Provide the [X, Y] coordinate of the cell's center where the given text is located.  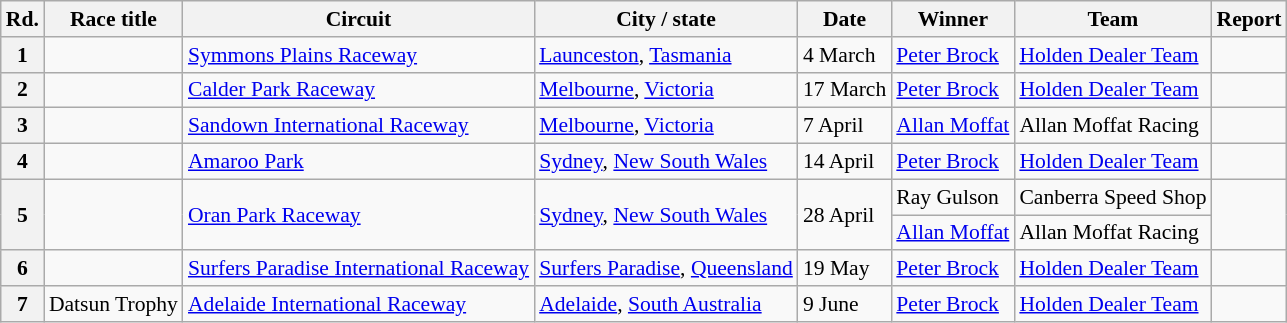
Oran Park Raceway [358, 214]
17 March [844, 90]
Adelaide, South Australia [666, 304]
4 [22, 162]
Adelaide International Raceway [358, 304]
Date [844, 19]
Surfers Paradise, Queensland [666, 269]
7 April [844, 126]
Race title [114, 19]
1 [22, 55]
Winner [952, 19]
7 [22, 304]
Team [1112, 19]
Sandown International Raceway [358, 126]
Calder Park Raceway [358, 90]
2 [22, 90]
Surfers Paradise International Raceway [358, 269]
14 April [844, 162]
Launceston, Tasmania [666, 55]
9 June [844, 304]
City / state [666, 19]
Datsun Trophy [114, 304]
19 May [844, 269]
Circuit [358, 19]
5 [22, 214]
6 [22, 269]
Symmons Plains Raceway [358, 55]
28 April [844, 214]
3 [22, 126]
Canberra Speed Shop [1112, 197]
4 March [844, 55]
Amaroo Park [358, 162]
Rd. [22, 19]
Ray Gulson [952, 197]
Report [1250, 19]
